Identify which cell holds the provided text, then report its (x, y) central coordinate. 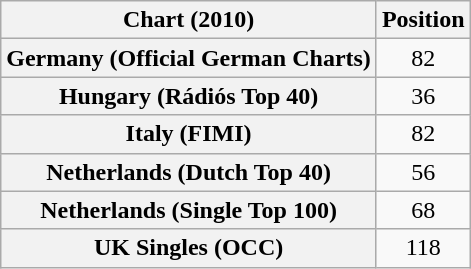
118 (423, 248)
68 (423, 210)
UK Singles (OCC) (189, 248)
Germany (Official German Charts) (189, 58)
56 (423, 172)
36 (423, 96)
Chart (2010) (189, 20)
Position (423, 20)
Italy (FIMI) (189, 134)
Hungary (Rádiós Top 40) (189, 96)
Netherlands (Single Top 100) (189, 210)
Netherlands (Dutch Top 40) (189, 172)
